Detect which cell encompasses the target text, then output its [x, y] center coordinate. 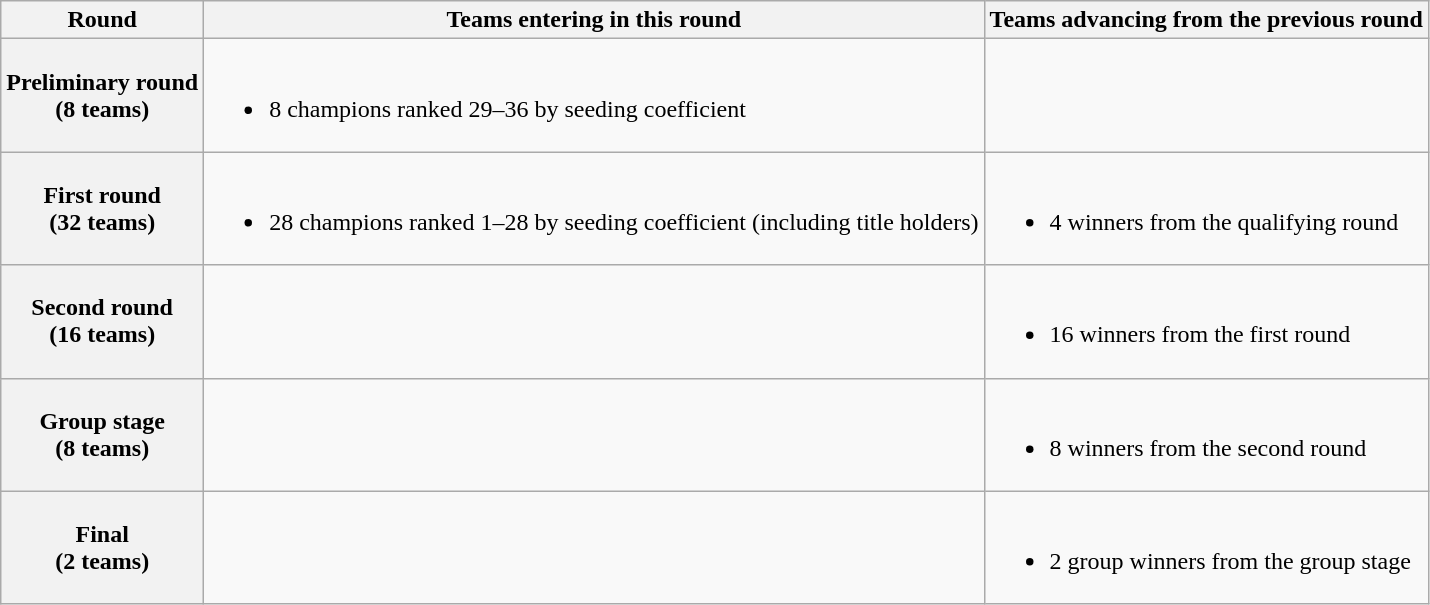
Group stage(8 teams) [102, 434]
2 group winners from the group stage [1206, 548]
Round [102, 20]
28 champions ranked 1–28 by seeding coefficient (including title holders) [594, 208]
8 winners from the second round [1206, 434]
16 winners from the first round [1206, 322]
First round(32 teams) [102, 208]
Teams advancing from the previous round [1206, 20]
8 champions ranked 29–36 by seeding coefficient [594, 96]
4 winners from the qualifying round [1206, 208]
Final(2 teams) [102, 548]
Teams entering in this round [594, 20]
Preliminary round(8 teams) [102, 96]
Second round(16 teams) [102, 322]
